Determine the (x, y) coordinate at the center of the cell enclosing the given text.  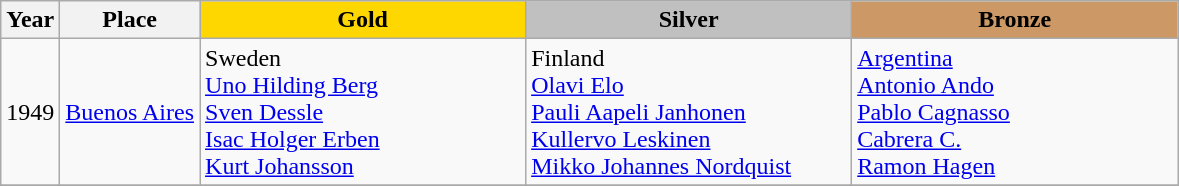
ArgentinaAntonio AndoPablo CagnassoCabrera C.Ramon Hagen (1015, 112)
Year (30, 20)
SwedenUno Hilding BergSven DessleIsac Holger ErbenKurt Johansson (363, 112)
Silver (689, 20)
Place (130, 20)
Bronze (1015, 20)
Buenos Aires (130, 112)
1949 (30, 112)
Gold (363, 20)
FinlandOlavi EloPauli Aapeli JanhonenKullervo LeskinenMikko Johannes Nordquist (689, 112)
